Determine the (x, y) coordinate at the center of the cell enclosing the given text.  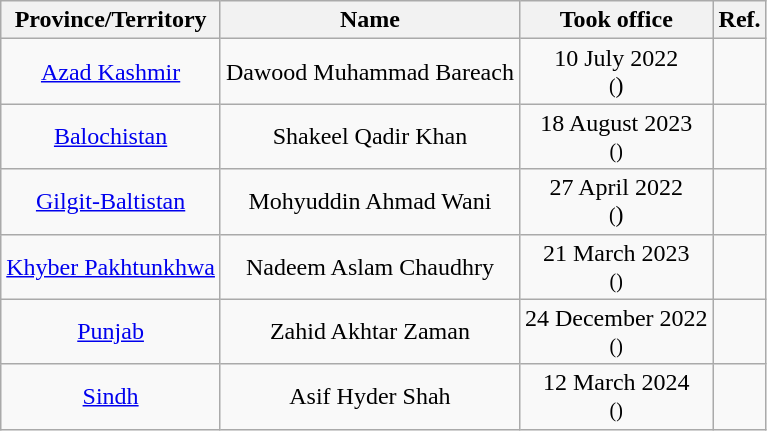
Nadeem Aslam Chaudhry (370, 266)
Balochistan (111, 136)
Sindh (111, 396)
Dawood Muhammad Bareach (370, 72)
Name (370, 20)
12 March 2024() (616, 396)
18 August 2023() (616, 136)
10 July 2022() (616, 72)
Khyber Pakhtunkhwa (111, 266)
Took office (616, 20)
Azad Kashmir (111, 72)
27 April 2022() (616, 202)
Province/Territory (111, 20)
Zahid Akhtar Zaman (370, 332)
Ref. (740, 20)
Punjab (111, 332)
Asif Hyder Shah (370, 396)
Gilgit-Baltistan (111, 202)
21 March 2023() (616, 266)
24 December 2022() (616, 332)
Shakeel Qadir Khan (370, 136)
Mohyuddin Ahmad Wani (370, 202)
